For the text-containing cell, return its midpoint in [X, Y] coordinate format. 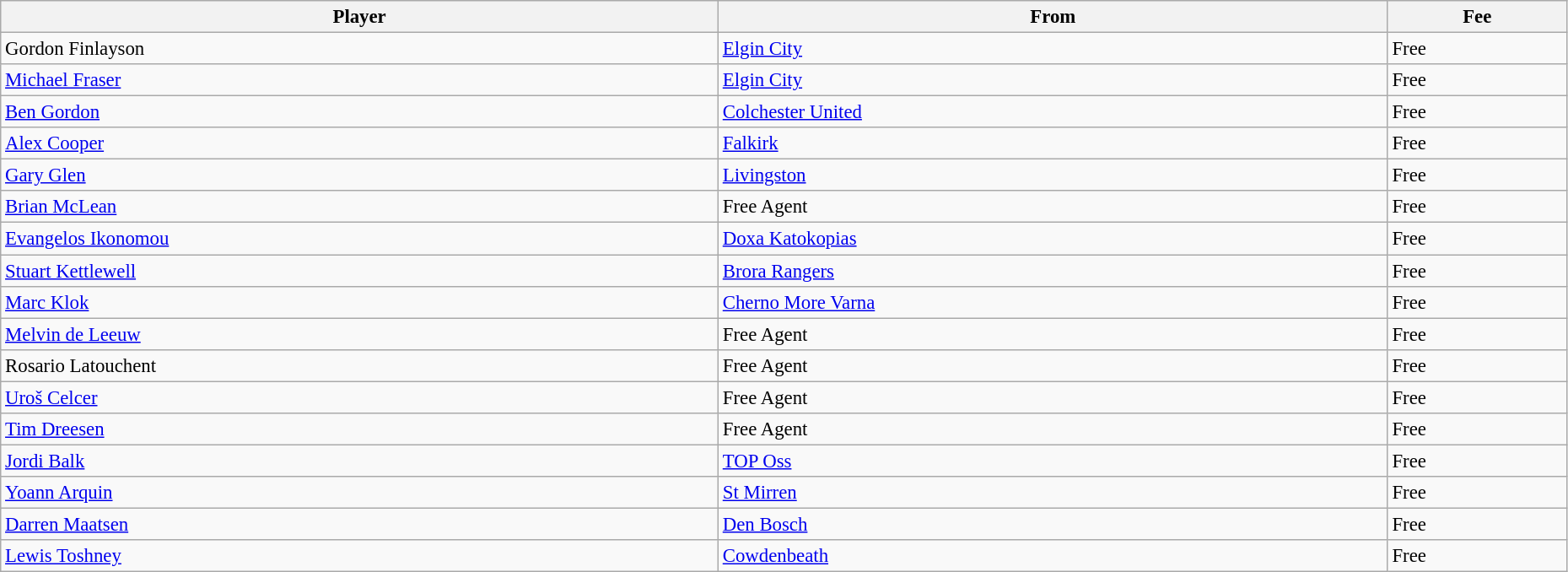
Player [359, 17]
Brora Rangers [1053, 271]
Colchester United [1053, 112]
Livingston [1053, 175]
Gary Glen [359, 175]
Alex Cooper [359, 143]
Jordi Balk [359, 461]
Marc Klok [359, 302]
Doxa Katokopias [1053, 239]
Lewis Toshney [359, 556]
Stuart Kettlewell [359, 271]
Melvin de Leeuw [359, 334]
Ben Gordon [359, 112]
St Mirren [1053, 493]
Uroš Celcer [359, 397]
Darren Maatsen [359, 524]
Fee [1477, 17]
TOP Oss [1053, 461]
Cowdenbeath [1053, 556]
Den Bosch [1053, 524]
Michael Fraser [359, 80]
Brian McLean [359, 207]
Cherno More Varna [1053, 302]
Yoann Arquin [359, 493]
Evangelos Ikonomou [359, 239]
Falkirk [1053, 143]
Rosario Latouchent [359, 365]
Tim Dreesen [359, 429]
Gordon Finlayson [359, 49]
From [1053, 17]
